Detect which cell encompasses the target text, then output its (X, Y) center coordinate. 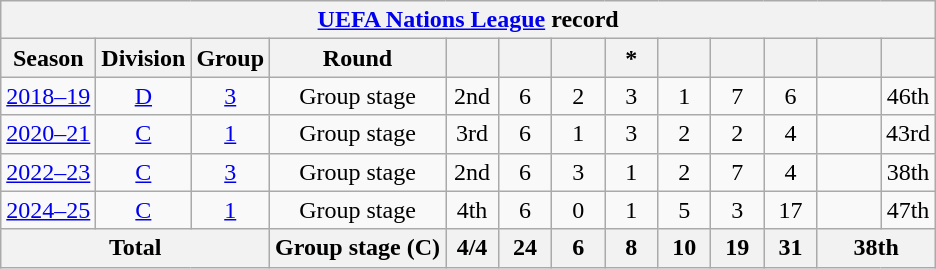
Division (144, 58)
24 (526, 248)
3rd (472, 134)
Total (136, 248)
43rd (908, 134)
Group (230, 58)
8 (632, 248)
10 (684, 248)
2022–23 (48, 172)
2024–25 (48, 210)
47th (908, 210)
D (144, 96)
4/4 (472, 248)
UEFA Nations League record (468, 20)
Season (48, 58)
4th (472, 210)
Group stage (C) (358, 248)
19 (738, 248)
31 (790, 248)
17 (790, 210)
2020–21 (48, 134)
46th (908, 96)
0 (578, 210)
5 (684, 210)
* (632, 58)
2018–19 (48, 96)
Round (358, 58)
